Scan for the cell matching the given text and deliver its [X, Y] coordinate at center. 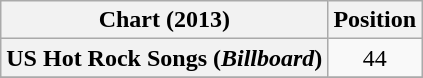
Position [375, 20]
44 [375, 58]
Chart (2013) [164, 20]
US Hot Rock Songs (Billboard) [164, 58]
